Identify which cell holds the provided text, then report its (X, Y) central coordinate. 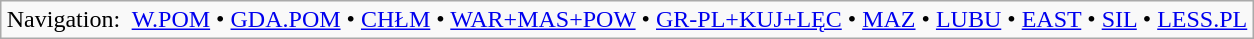
Navigation: W.POM • GDA.POM • CHŁM • WAR+MAS+POW • GR-PL+KUJ+LĘC • MAZ • LUBU • EAST • SIL • LESS.PL (627, 20)
